Output the [X, Y] coordinate of the center of the cell containing the given text.  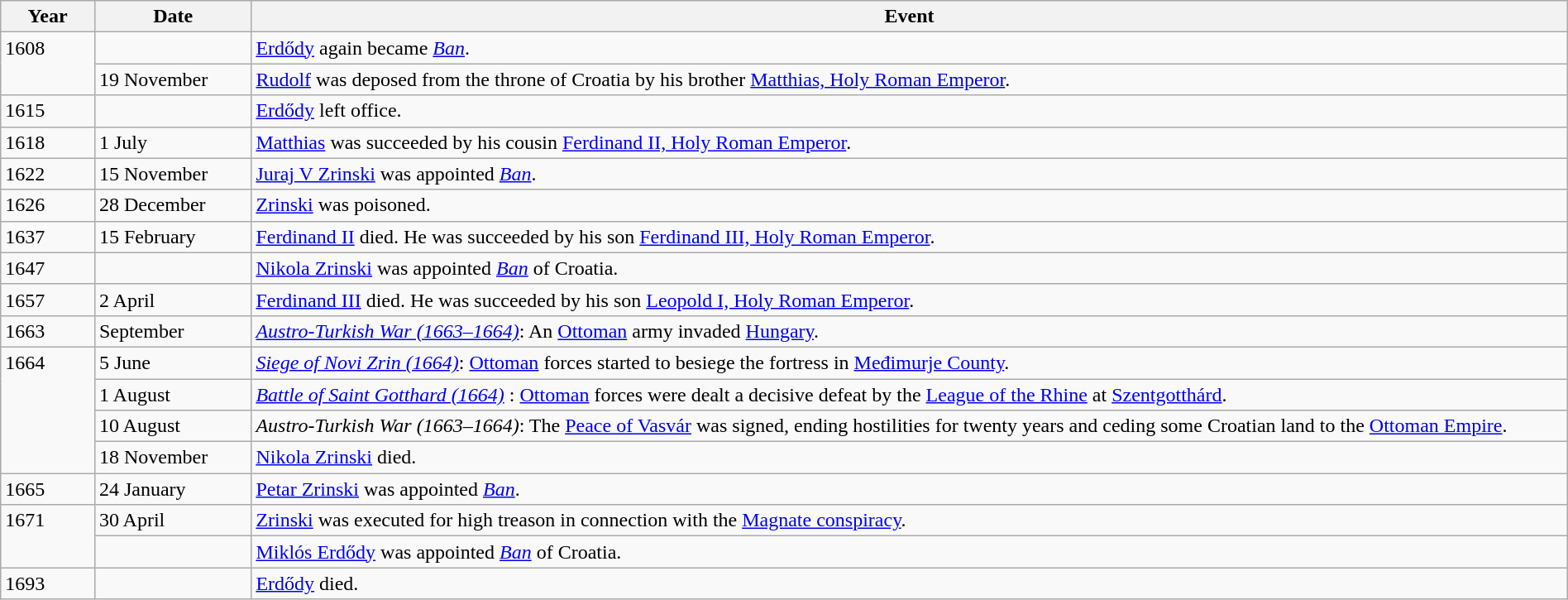
1626 [48, 205]
Event [910, 17]
Ferdinand III died. He was succeeded by his son Leopold I, Holy Roman Emperor. [910, 300]
1637 [48, 237]
19 November [172, 79]
1693 [48, 583]
1671 [48, 536]
1657 [48, 300]
1608 [48, 64]
Nikola Zrinski died. [910, 458]
Erdődy again became Ban. [910, 48]
1647 [48, 268]
Date [172, 17]
September [172, 331]
1665 [48, 489]
Nikola Zrinski was appointed Ban of Croatia. [910, 268]
18 November [172, 458]
Austro-Turkish War (1663–1664): An Ottoman army invaded Hungary. [910, 331]
Petar Zrinski was appointed Ban. [910, 489]
Battle of Saint Gotthard (1664) : Ottoman forces were dealt a decisive defeat by the League of the Rhine at Szentgotthárd. [910, 395]
Ferdinand II died. He was succeeded by his son Ferdinand III, Holy Roman Emperor. [910, 237]
1663 [48, 331]
24 January [172, 489]
1 July [172, 142]
Zrinski was executed for high treason in connection with the Magnate conspiracy. [910, 521]
Juraj V Zrinski was appointed Ban. [910, 174]
Year [48, 17]
2 April [172, 300]
Siege of Novi Zrin (1664): Ottoman forces started to besiege the fortress in Međimurje County. [910, 362]
10 August [172, 426]
1622 [48, 174]
1 August [172, 395]
30 April [172, 521]
15 November [172, 174]
Miklós Erdődy was appointed Ban of Croatia. [910, 552]
Erdődy left office. [910, 111]
Zrinski was poisoned. [910, 205]
Matthias was succeeded by his cousin Ferdinand II, Holy Roman Emperor. [910, 142]
15 February [172, 237]
Erdődy died. [910, 583]
5 June [172, 362]
28 December [172, 205]
1664 [48, 410]
Rudolf was deposed from the throne of Croatia by his brother Matthias, Holy Roman Emperor. [910, 79]
1618 [48, 142]
1615 [48, 111]
